Provide the [x, y] coordinate of the cell's center where the given text is located.  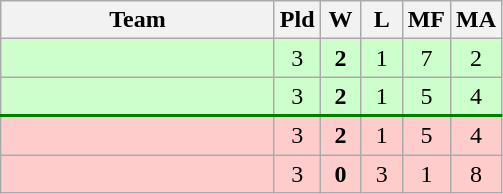
0 [340, 173]
L [382, 20]
W [340, 20]
Team [138, 20]
MF [426, 20]
Pld [297, 20]
MA [476, 20]
7 [426, 58]
8 [476, 173]
